Capture the cell that displays the provided text and extract its (x, y) central coordinate. 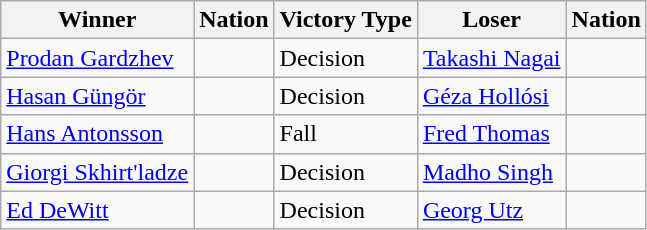
Hans Antonsson (98, 134)
Giorgi Skhirt'ladze (98, 172)
Prodan Gardzhev (98, 58)
Hasan Güngör (98, 96)
Madho Singh (492, 172)
Loser (492, 20)
Winner (98, 20)
Takashi Nagai (492, 58)
Georg Utz (492, 210)
Fred Thomas (492, 134)
Fall (346, 134)
Ed DeWitt (98, 210)
Géza Hollósi (492, 96)
Victory Type (346, 20)
